Locate the cell with the specified text and output its (x, y) center coordinate. 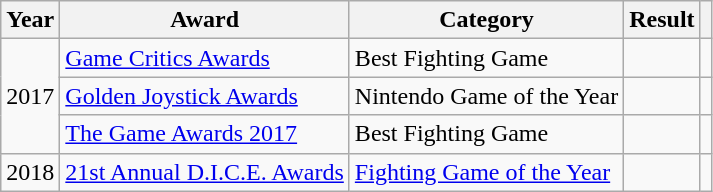
2017 (30, 96)
21st Annual D.I.C.E. Awards (205, 172)
Award (205, 20)
Golden Joystick Awards (205, 96)
Nintendo Game of the Year (486, 96)
Category (486, 20)
The Game Awards 2017 (205, 134)
Year (30, 20)
2018 (30, 172)
Game Critics Awards (205, 58)
Fighting Game of the Year (486, 172)
Result (662, 20)
